Scan for the cell matching the given text and deliver its (x, y) coordinate at center. 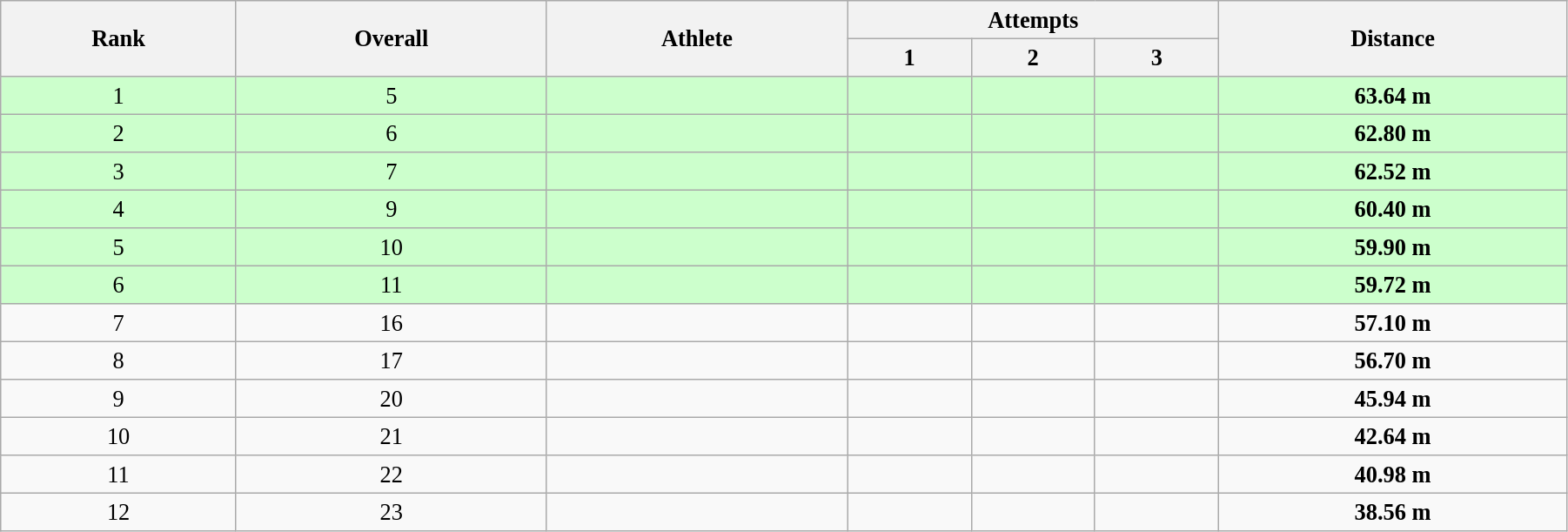
21 (392, 436)
56.70 m (1393, 360)
20 (392, 399)
57.10 m (1393, 323)
23 (392, 512)
4 (118, 209)
60.40 m (1393, 209)
45.94 m (1393, 399)
40.98 m (1393, 475)
Rank (118, 38)
8 (118, 360)
38.56 m (1393, 512)
42.64 m (1393, 436)
62.80 m (1393, 133)
59.90 m (1393, 247)
12 (118, 512)
62.52 m (1393, 172)
22 (392, 475)
Overall (392, 38)
16 (392, 323)
63.64 m (1393, 95)
Attempts (1034, 19)
17 (392, 360)
59.72 m (1393, 285)
Athlete (697, 38)
Distance (1393, 38)
